Search for the cell housing the specified text and yield its [x, y] center coordinate. 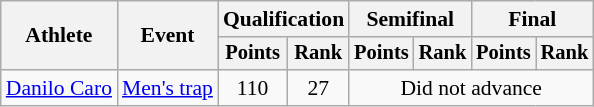
110 [252, 88]
Final [532, 19]
Semifinal [410, 19]
27 [318, 88]
Athlete [59, 36]
Event [168, 36]
Men's trap [168, 88]
Danilo Caro [59, 88]
Qualification [284, 19]
Did not advance [471, 88]
